For the text-containing cell, return its midpoint in [x, y] coordinate format. 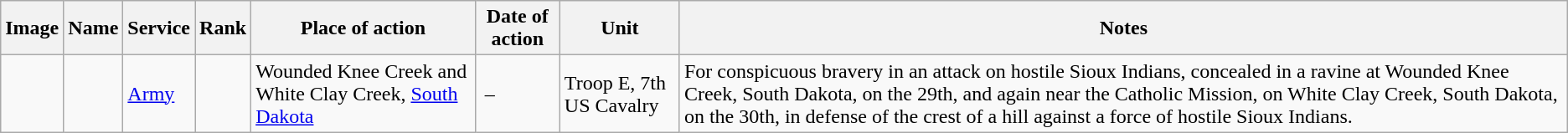
Rank [223, 28]
Place of action [364, 28]
Image [32, 28]
Army [159, 94]
Wounded Knee Creek and White Clay Creek, South Dakota [364, 94]
Notes [1123, 28]
– [518, 94]
Unit [620, 28]
Service [159, 28]
Name [94, 28]
Troop E, 7th US Cavalry [620, 94]
Date of action [518, 28]
